Output the (x, y) coordinate of the center of the cell containing the given text.  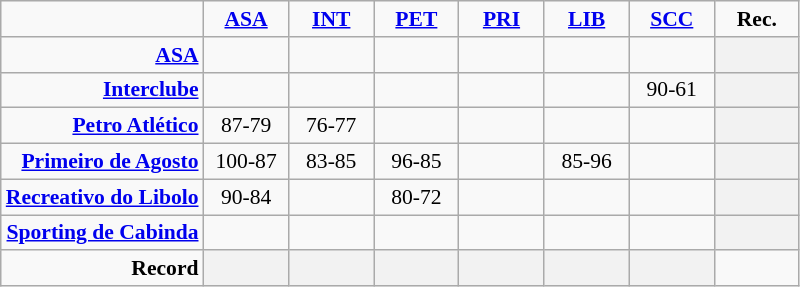
PET (416, 19)
Record (102, 269)
80-72 (416, 197)
Recreativo do Libolo (102, 197)
100-87 (246, 162)
90-84 (246, 197)
90-61 (672, 90)
Primeiro de Agosto (102, 162)
76-77 (332, 126)
83-85 (332, 162)
Interclube (102, 90)
96-85 (416, 162)
85-96 (586, 162)
INT (332, 19)
Rec. (756, 19)
PRI (502, 19)
LIB (586, 19)
Petro Atlético (102, 126)
Sporting de Cabinda (102, 233)
87-79 (246, 126)
SCC (672, 19)
